Return [X, Y] of the center of cell containing provided text 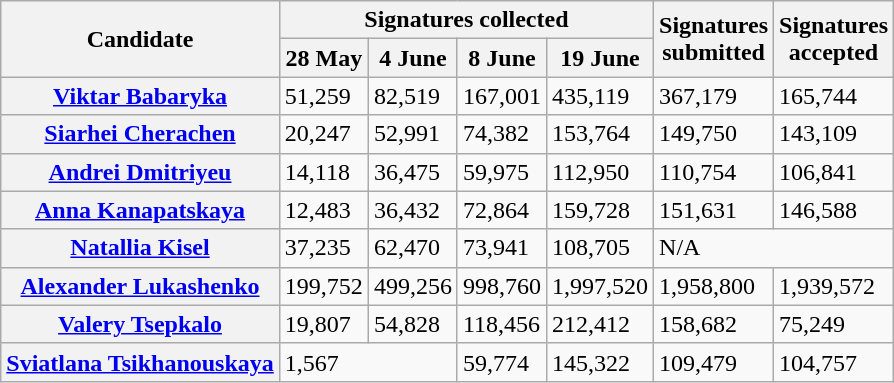
Alexander Lukashenko [140, 286]
143,109 [834, 134]
499,256 [412, 286]
4 June [412, 58]
19,807 [324, 324]
Sviatlana Tsikhanouskaya [140, 362]
146,588 [834, 210]
Candidate [140, 39]
112,950 [600, 172]
367,179 [714, 96]
51,259 [324, 96]
167,001 [502, 96]
Andrei Dmitriyeu [140, 172]
Viktar Babaryka [140, 96]
36,432 [412, 210]
159,728 [600, 210]
37,235 [324, 248]
108,705 [600, 248]
1,939,572 [834, 286]
145,322 [600, 362]
165,744 [834, 96]
19 June [600, 58]
998,760 [502, 286]
110,754 [714, 172]
199,752 [324, 286]
1,958,800 [714, 286]
8 June [502, 58]
Signaturesaccepted [834, 39]
28 May [324, 58]
151,631 [714, 210]
1,567 [368, 362]
Valery Tsepkalo [140, 324]
Siarhei Cherachen [140, 134]
435,119 [600, 96]
Natallia Kisel [140, 248]
Signatures collected [466, 20]
109,479 [714, 362]
52,991 [412, 134]
14,118 [324, 172]
36,475 [412, 172]
74,382 [502, 134]
158,682 [714, 324]
12,483 [324, 210]
153,764 [600, 134]
212,412 [600, 324]
N/A [774, 248]
1,997,520 [600, 286]
106,841 [834, 172]
73,941 [502, 248]
82,519 [412, 96]
54,828 [412, 324]
118,456 [502, 324]
104,757 [834, 362]
72,864 [502, 210]
75,249 [834, 324]
59,975 [502, 172]
Signaturessubmitted [714, 39]
149,750 [714, 134]
Anna Kanapatskaya [140, 210]
62,470 [412, 248]
20,247 [324, 134]
59,774 [502, 362]
